Search for the cell housing the specified text and yield its (X, Y) center coordinate. 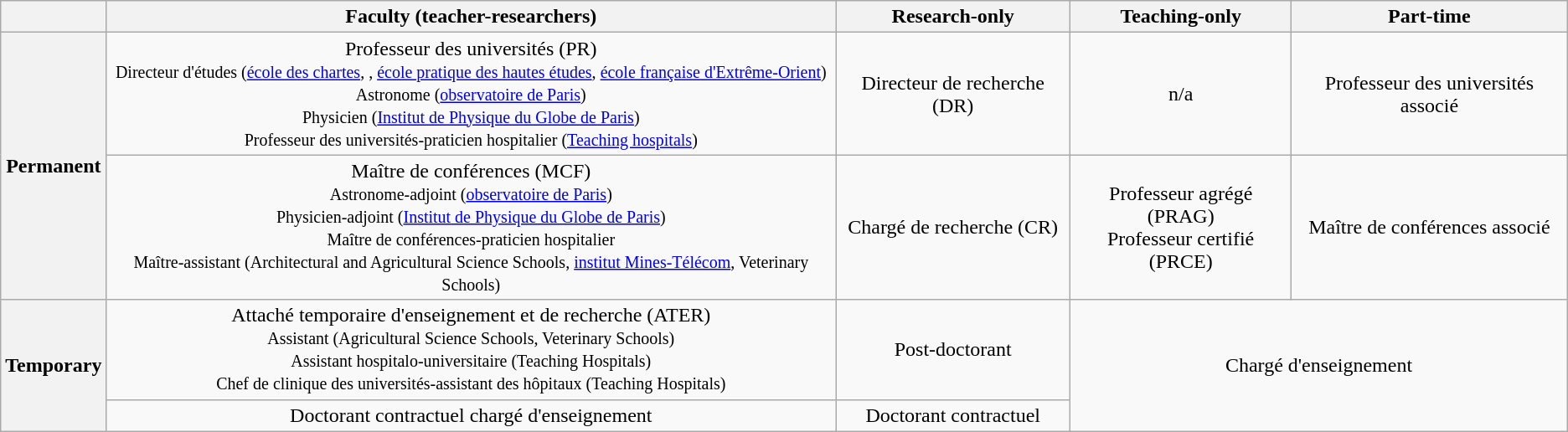
Teaching-only (1181, 17)
Maître de conférences associé (1430, 228)
Part-time (1430, 17)
n/a (1181, 94)
Chargé d'enseignement (1319, 365)
Temporary (54, 365)
Doctorant contractuel chargé d'enseignement (471, 415)
Post-doctorant (953, 350)
Faculty (teacher-researchers) (471, 17)
Directeur de recherche (DR) (953, 94)
Research-only (953, 17)
Permanent (54, 166)
Chargé de recherche (CR) (953, 228)
Doctorant contractuel (953, 415)
Professeur agrégé (PRAG)Professeur certifié (PRCE) (1181, 228)
Professeur des universités associé (1430, 94)
